Identify which cell holds the provided text, then report its [X, Y] central coordinate. 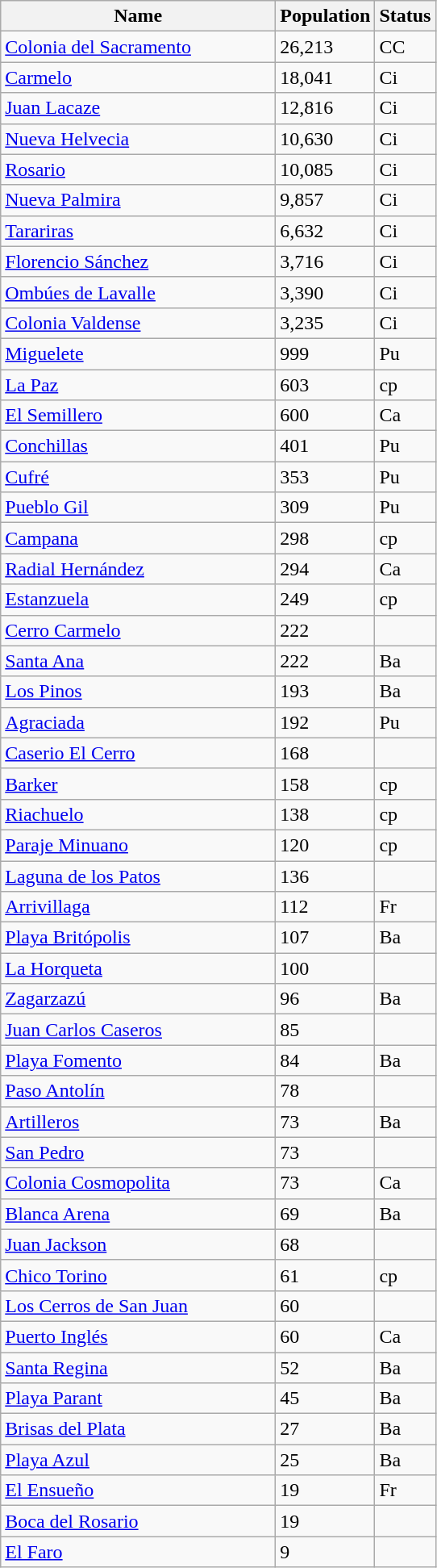
Playa Parant [139, 1399]
309 [326, 508]
18,041 [326, 77]
Rosario [139, 169]
Riachuelo [139, 814]
La Paz [139, 385]
CC [405, 47]
Artilleros [139, 1122]
193 [326, 692]
138 [326, 814]
Estanzuela [139, 600]
Los Pinos [139, 692]
Boca del Rosario [139, 1521]
107 [326, 938]
10,630 [326, 139]
3,390 [326, 292]
Miguelete [139, 353]
603 [326, 385]
Juan Jackson [139, 1244]
Tarariras [139, 231]
158 [326, 784]
Name [139, 16]
Playa Fomento [139, 1060]
Pueblo Gil [139, 508]
27 [326, 1429]
Nueva Helvecia [139, 139]
294 [326, 569]
25 [326, 1460]
Paraje Minuano [139, 845]
La Horqueta [139, 968]
353 [326, 477]
Blanca Arena [139, 1214]
249 [326, 600]
Santa Regina [139, 1368]
Status [405, 16]
192 [326, 722]
San Pedro [139, 1152]
10,085 [326, 169]
Nueva Palmira [139, 200]
Santa Ana [139, 661]
Colonia Cosmopolita [139, 1183]
Laguna de los Patos [139, 876]
El Faro [139, 1552]
Arrivillaga [139, 907]
61 [326, 1275]
Colonia Valdense [139, 323]
Colonia del Sacramento [139, 47]
84 [326, 1060]
Cufré [139, 477]
Los Cerros de San Juan [139, 1306]
78 [326, 1091]
Ombúes de Lavalle [139, 292]
6,632 [326, 231]
Playa Britópolis [139, 938]
Agraciada [139, 722]
9,857 [326, 200]
69 [326, 1214]
Puerto Inglés [139, 1336]
Playa Azul [139, 1460]
Juan Lacaze [139, 108]
Caserio El Cerro [139, 753]
Cerro Carmelo [139, 630]
Florencio Sánchez [139, 261]
12,816 [326, 108]
100 [326, 968]
El Semillero [139, 416]
298 [326, 538]
3,716 [326, 261]
Radial Hernández [139, 569]
Campana [139, 538]
120 [326, 845]
3,235 [326, 323]
401 [326, 446]
85 [326, 1030]
45 [326, 1399]
9 [326, 1552]
112 [326, 907]
Juan Carlos Caseros [139, 1030]
Carmelo [139, 77]
Brisas del Plata [139, 1429]
Zagarzazú [139, 999]
52 [326, 1368]
Population [326, 16]
600 [326, 416]
96 [326, 999]
999 [326, 353]
Chico Torino [139, 1275]
Conchillas [139, 446]
168 [326, 753]
68 [326, 1244]
Barker [139, 784]
136 [326, 876]
El Ensueño [139, 1491]
Paso Antolín [139, 1091]
26,213 [326, 47]
